Search for the cell housing the specified text and yield its [X, Y] center coordinate. 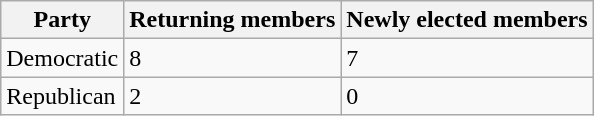
2 [232, 96]
0 [467, 96]
Democratic [62, 58]
7 [467, 58]
8 [232, 58]
Party [62, 20]
Republican [62, 96]
Returning members [232, 20]
Newly elected members [467, 20]
